Determine the (x, y) coordinate at the center of the cell enclosing the given text.  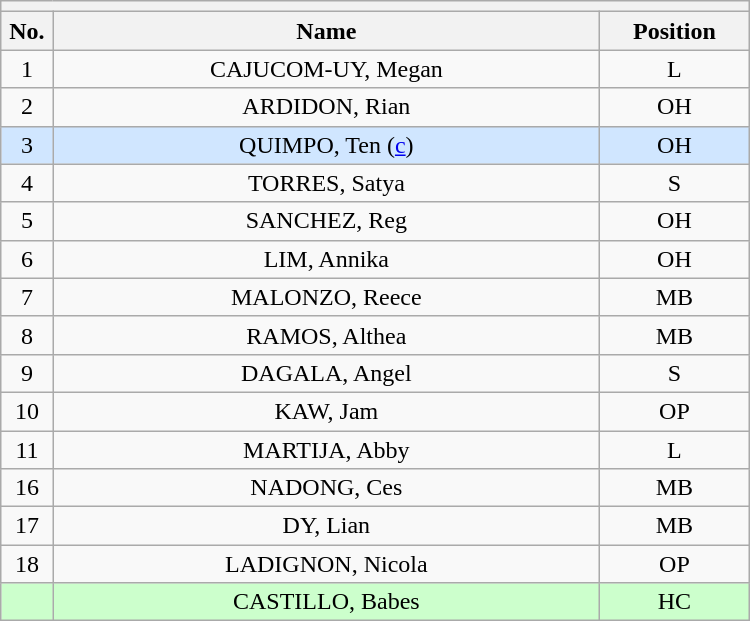
MARTIJA, Abby (326, 449)
QUIMPO, Ten (c) (326, 145)
9 (27, 373)
LIM, Annika (326, 259)
ARDIDON, Rian (326, 107)
TORRES, Satya (326, 183)
4 (27, 183)
SANCHEZ, Reg (326, 221)
CASTILLO, Babes (326, 602)
KAW, Jam (326, 411)
5 (27, 221)
17 (27, 526)
Position (675, 31)
11 (27, 449)
1 (27, 69)
LADIGNON, Nicola (326, 564)
6 (27, 259)
7 (27, 297)
MALONZO, Reece (326, 297)
RAMOS, Althea (326, 335)
No. (27, 31)
NADONG, Ces (326, 488)
Name (326, 31)
HC (675, 602)
CAJUCOM-UY, Megan (326, 69)
8 (27, 335)
3 (27, 145)
DAGALA, Angel (326, 373)
16 (27, 488)
2 (27, 107)
18 (27, 564)
10 (27, 411)
DY, Lian (326, 526)
